Search for the cell housing the specified text and yield its [X, Y] center coordinate. 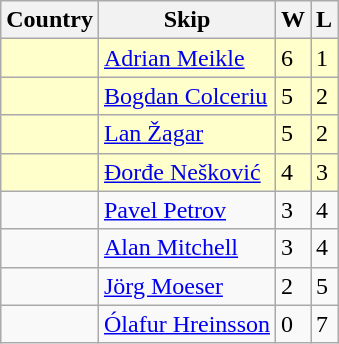
L [324, 20]
Pavel Petrov [186, 210]
6 [294, 58]
1 [324, 58]
W [294, 20]
Lan Žagar [186, 134]
Jörg Moeser [186, 286]
Bogdan Colceriu [186, 96]
Đorđe Nešković [186, 172]
0 [294, 324]
Adrian Meikle [186, 58]
Alan Mitchell [186, 248]
7 [324, 324]
Country [50, 20]
Ólafur Hreinsson [186, 324]
Skip [186, 20]
